Search for the cell housing the specified text and yield its (x, y) center coordinate. 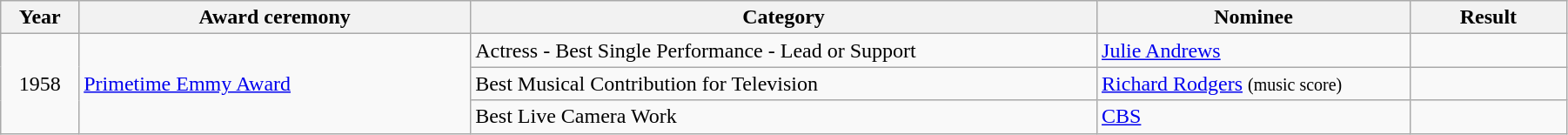
Primetime Emmy Award (275, 84)
Richard Rodgers (music score) (1254, 84)
Best Live Camera Work (784, 117)
Year (40, 17)
Best Musical Contribution for Television (784, 84)
1958 (40, 84)
CBS (1254, 117)
Result (1488, 17)
Nominee (1254, 17)
Award ceremony (275, 17)
Category (784, 17)
Actress - Best Single Performance - Lead or Support (784, 51)
Julie Andrews (1254, 51)
